Determine the (x, y) coordinate at the center of the cell enclosing the given text.  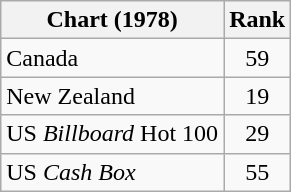
US Billboard Hot 100 (112, 134)
55 (258, 172)
New Zealand (112, 96)
59 (258, 58)
29 (258, 134)
19 (258, 96)
Canada (112, 58)
US Cash Box (112, 172)
Chart (1978) (112, 20)
Rank (258, 20)
